Extract the [x, y] coordinate from the center of the cell holding the provided text.  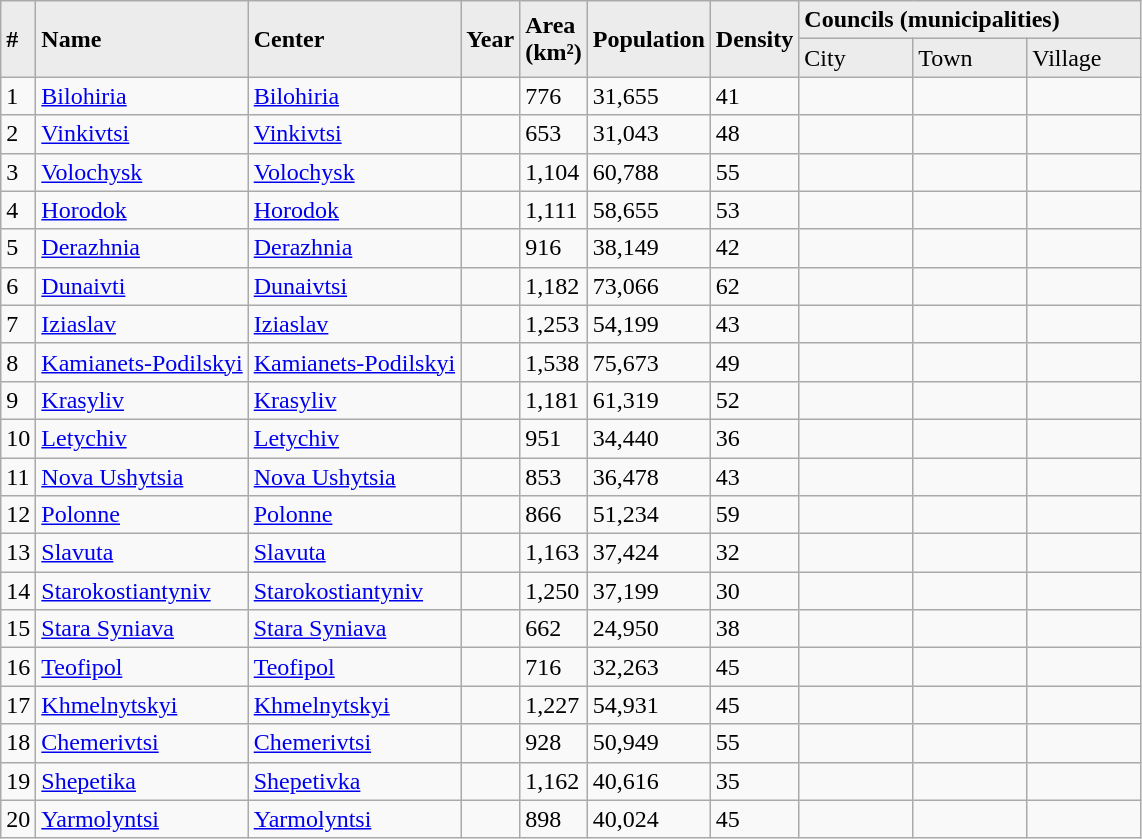
1,250 [554, 591]
Density [754, 39]
34,440 [648, 438]
54,199 [648, 324]
1,182 [554, 286]
1 [18, 96]
31,043 [648, 134]
# [18, 39]
716 [554, 667]
14 [18, 591]
Dunaivtsi [354, 286]
32,263 [648, 667]
Center [354, 39]
3 [18, 172]
48 [754, 134]
52 [754, 400]
13 [18, 553]
40,024 [648, 819]
35 [754, 781]
1,538 [554, 362]
1,227 [554, 705]
75,673 [648, 362]
11 [18, 477]
12 [18, 515]
916 [554, 248]
36 [754, 438]
15 [18, 629]
853 [554, 477]
Town [970, 58]
59 [754, 515]
41 [754, 96]
17 [18, 705]
37,199 [648, 591]
18 [18, 743]
50,949 [648, 743]
8 [18, 362]
38 [754, 629]
1,104 [554, 172]
1,181 [554, 400]
776 [554, 96]
60,788 [648, 172]
Shepetika [142, 781]
898 [554, 819]
Councils (municipalities) [970, 20]
928 [554, 743]
City [856, 58]
951 [554, 438]
1,253 [554, 324]
30 [754, 591]
58,655 [648, 210]
5 [18, 248]
62 [754, 286]
32 [754, 553]
Shepetivka [354, 781]
42 [754, 248]
Year [490, 39]
24,950 [648, 629]
16 [18, 667]
9 [18, 400]
1,163 [554, 553]
6 [18, 286]
Village [1084, 58]
2 [18, 134]
1,162 [554, 781]
662 [554, 629]
19 [18, 781]
4 [18, 210]
51,234 [648, 515]
Area(km²) [554, 39]
53 [754, 210]
10 [18, 438]
36,478 [648, 477]
Dunaivti [142, 286]
1,111 [554, 210]
31,655 [648, 96]
Population [648, 39]
20 [18, 819]
73,066 [648, 286]
38,149 [648, 248]
54,931 [648, 705]
61,319 [648, 400]
37,424 [648, 553]
40,616 [648, 781]
653 [554, 134]
866 [554, 515]
49 [754, 362]
Name [142, 39]
7 [18, 324]
